Return the [X, Y] coordinate for the center point of the cell that contains the specified text.  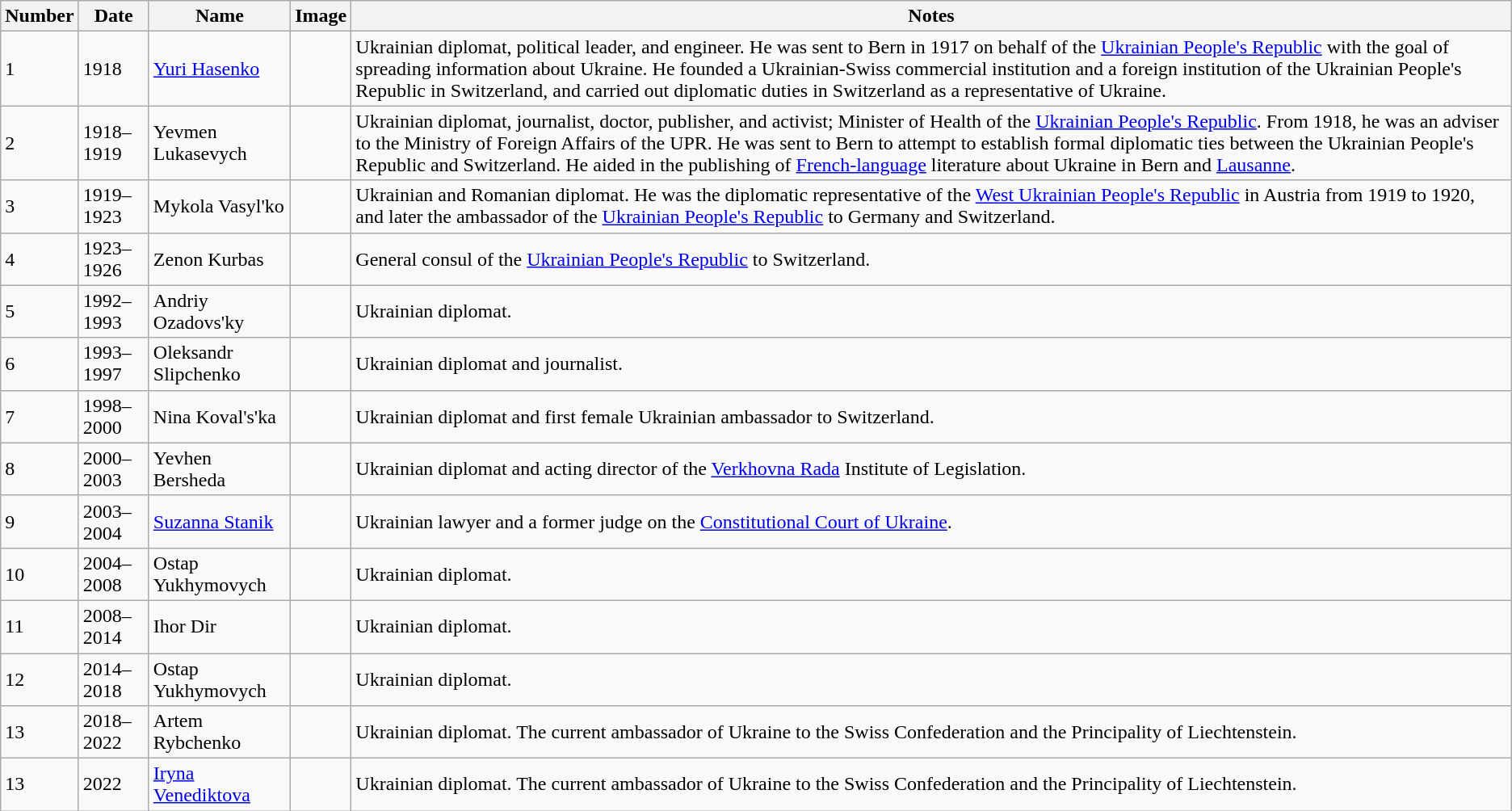
Name [220, 16]
2018–2022 [113, 732]
1998–2000 [113, 417]
5 [40, 312]
Notes [931, 16]
12 [40, 679]
1993–1997 [113, 363]
1923–1926 [113, 258]
4 [40, 258]
10 [40, 574]
6 [40, 363]
Ukrainian diplomat and first female Ukrainian ambassador to Switzerland. [931, 417]
Ukrainian diplomat and acting director of the Verkhovna Rada Institute of Legislation. [931, 469]
1918–1919 [113, 143]
2 [40, 143]
1919–1923 [113, 207]
3 [40, 207]
Nina Koval's'ka [220, 417]
Andriy Ozadovs'ky [220, 312]
9 [40, 522]
1992–1993 [113, 312]
Zenon Kurbas [220, 258]
Date [113, 16]
Suzanna Stanik [220, 522]
Yuri Hasenko [220, 69]
2008–2014 [113, 627]
Image [321, 16]
2000–2003 [113, 469]
Iryna Venediktova [220, 785]
Ukrainian diplomat and journalist. [931, 363]
Yevhen Bersheda [220, 469]
Oleksandr Slipchenko [220, 363]
Artem Rybchenko [220, 732]
2022 [113, 785]
Yevmen Lukasevych [220, 143]
2003–2004 [113, 522]
2004–2008 [113, 574]
7 [40, 417]
1 [40, 69]
General consul of the Ukrainian People's Republic to Switzerland. [931, 258]
1918 [113, 69]
Ihor Dir [220, 627]
Ukrainian lawyer and a former judge on the Constitutional Court of Ukraine. [931, 522]
11 [40, 627]
Mykola Vasyl'ko [220, 207]
2014–2018 [113, 679]
8 [40, 469]
Number [40, 16]
